Determine the [X, Y] coordinate at the center of the cell enclosing the given text.  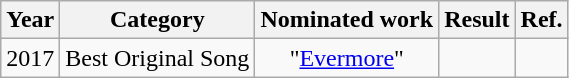
Best Original Song [158, 58]
Result [477, 20]
Nominated work [347, 20]
Ref. [542, 20]
Year [30, 20]
2017 [30, 58]
"Evermore" [347, 58]
Category [158, 20]
